Output the [x, y] coordinate of the center of the cell containing the given text.  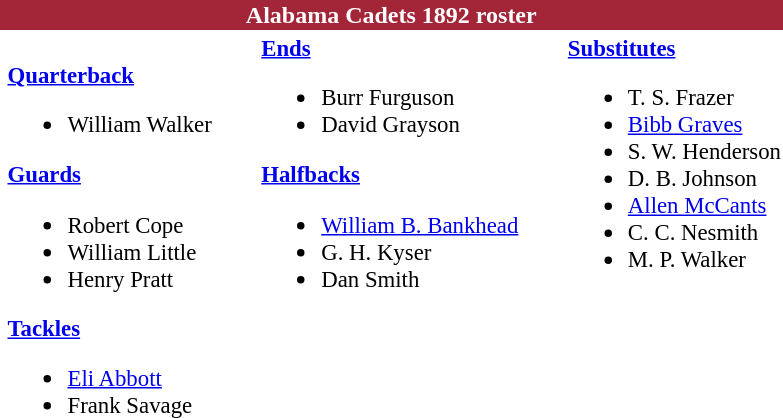
Alabama Cadets 1892 roster [392, 15]
